Provide the (X, Y) coordinate of the cell's center where the given text is located.  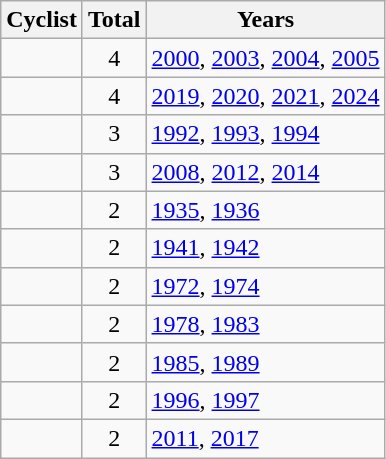
1985, 1989 (266, 362)
Total (114, 20)
2008, 2012, 2014 (266, 172)
2000, 2003, 2004, 2005 (266, 58)
Years (266, 20)
1972, 1974 (266, 286)
1996, 1997 (266, 400)
1941, 1942 (266, 248)
1978, 1983 (266, 324)
Cyclist (42, 20)
2019, 2020, 2021, 2024 (266, 96)
1935, 1936 (266, 210)
1992, 1993, 1994 (266, 134)
2011, 2017 (266, 438)
